Return the [X, Y] coordinate for the center point of the cell that contains the specified text.  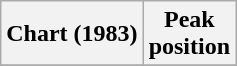
Chart (1983) [72, 34]
Peakposition [189, 34]
